Extract the (x, y) coordinate from the center of the cell holding the provided text.  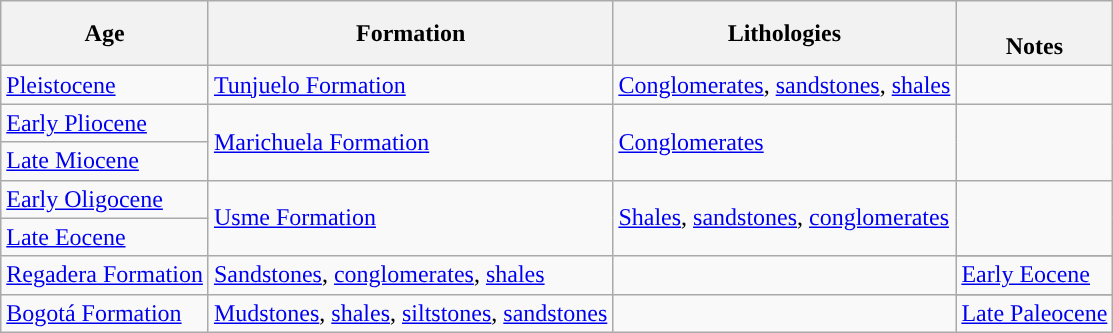
Usme Formation (410, 218)
Early Oligocene (105, 199)
Sandstones, conglomerates, shales (410, 275)
Conglomerates (784, 142)
Lithologies (784, 34)
Pleistocene (105, 85)
Early Pliocene (105, 123)
Formation (410, 34)
Notes (1034, 34)
Late Eocene (105, 237)
Regadera Formation (105, 275)
Age (105, 34)
Conglomerates, sandstones, shales (784, 85)
Late Miocene (105, 161)
Shales, sandstones, conglomerates (784, 218)
Mudstones, shales, siltstones, sandstones (410, 313)
Marichuela Formation (410, 142)
Late Paleocene (1034, 313)
Bogotá Formation (105, 313)
Tunjuelo Formation (410, 85)
Early Eocene (1034, 275)
